Find where the given text appears and provide that cell's center as (x, y) coordinate. 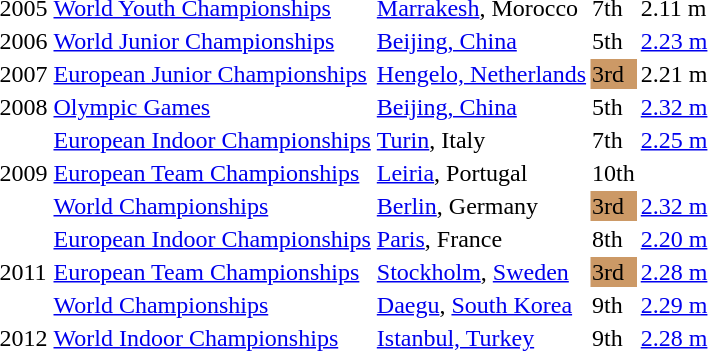
Berlin, Germany (481, 206)
European Junior Championships (212, 74)
Stockholm, Sweden (481, 272)
Paris, France (481, 239)
Hengelo, Netherlands (481, 74)
Turin, Italy (481, 140)
Leiria, Portugal (481, 173)
10th (614, 173)
8th (614, 239)
7th (614, 140)
Daegu, South Korea (481, 305)
World Junior Championships (212, 41)
Olympic Games (212, 107)
9th (614, 305)
